Detect which cell encompasses the target text, then output its [x, y] center coordinate. 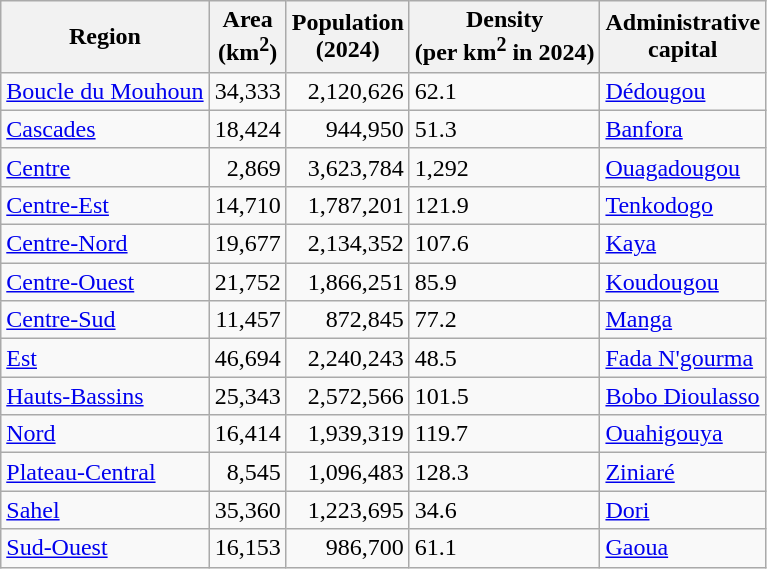
14,710 [248, 205]
872,845 [348, 320]
Nord [105, 434]
25,343 [248, 396]
1,866,251 [348, 282]
Dori [683, 510]
62.1 [504, 91]
2,120,626 [348, 91]
Region [105, 37]
Centre [105, 167]
77.2 [504, 320]
119.7 [504, 434]
986,700 [348, 548]
Cascades [105, 129]
107.6 [504, 244]
Centre-Sud [105, 320]
128.3 [504, 472]
Bobo Dioulasso [683, 396]
944,950 [348, 129]
Tenkodogo [683, 205]
16,153 [248, 548]
35,360 [248, 510]
51.3 [504, 129]
8,545 [248, 472]
2,134,352 [348, 244]
46,694 [248, 358]
2,572,566 [348, 396]
Koudougou [683, 282]
Ouahigouya [683, 434]
Gaoua [683, 548]
2,240,243 [348, 358]
Boucle du Mouhoun [105, 91]
101.5 [504, 396]
3,623,784 [348, 167]
Density(per km2 in 2024) [504, 37]
Dédougou [683, 91]
Centre-Ouest [105, 282]
Centre-Nord [105, 244]
Fada N'gourma [683, 358]
Banfora [683, 129]
61.1 [504, 548]
34.6 [504, 510]
Est [105, 358]
1,223,695 [348, 510]
19,677 [248, 244]
Sahel [105, 510]
11,457 [248, 320]
48.5 [504, 358]
Centre-Est [105, 205]
18,424 [248, 129]
1,096,483 [348, 472]
Population (2024) [348, 37]
34,333 [248, 91]
Kaya [683, 244]
Administrative capital [683, 37]
Plateau-Central [105, 472]
21,752 [248, 282]
Hauts-Bassins [105, 396]
85.9 [504, 282]
2,869 [248, 167]
Area (km2) [248, 37]
Ziniaré [683, 472]
1,787,201 [348, 205]
Manga [683, 320]
1,939,319 [348, 434]
16,414 [248, 434]
Ouagadougou [683, 167]
Sud-Ouest [105, 548]
1,292 [504, 167]
121.9 [504, 205]
